Find where the given text appears and provide that cell's center as [X, Y] coordinate. 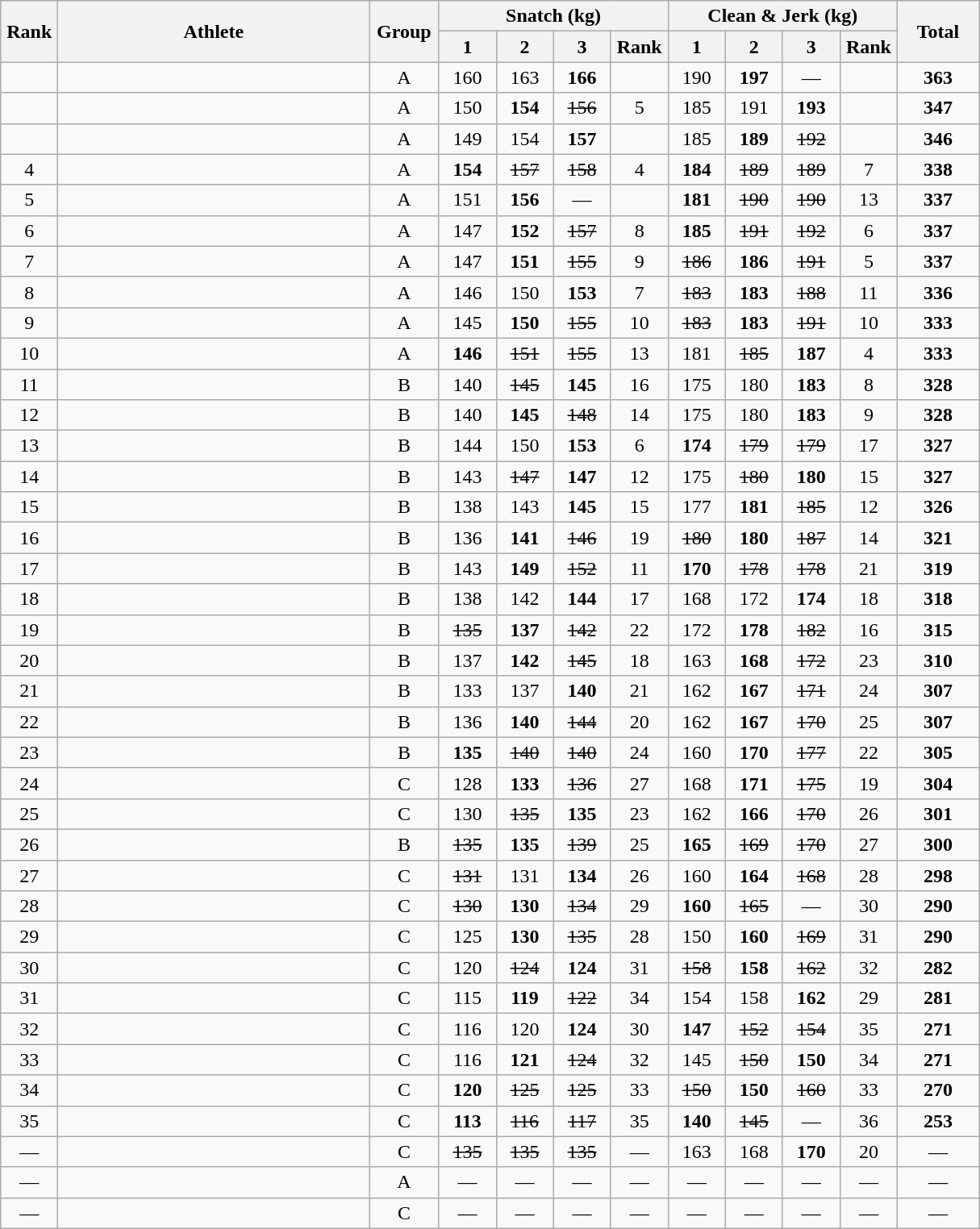
304 [937, 783]
184 [697, 169]
315 [937, 630]
148 [582, 415]
Clean & Jerk (kg) [782, 16]
298 [937, 875]
326 [937, 507]
115 [468, 998]
193 [811, 108]
281 [937, 998]
253 [937, 1121]
Athlete [214, 31]
305 [937, 752]
270 [937, 1090]
336 [937, 292]
122 [582, 998]
300 [937, 844]
301 [937, 814]
346 [937, 139]
164 [753, 875]
338 [937, 169]
Snatch (kg) [553, 16]
Total [937, 31]
36 [868, 1121]
363 [937, 77]
117 [582, 1121]
119 [524, 998]
182 [811, 630]
121 [524, 1060]
197 [753, 77]
113 [468, 1121]
139 [582, 844]
318 [937, 599]
Group [404, 31]
347 [937, 108]
310 [937, 660]
141 [524, 538]
319 [937, 569]
321 [937, 538]
188 [811, 292]
282 [937, 968]
128 [468, 783]
